Extract the (x, y) coordinate from the center of the cell holding the provided text.  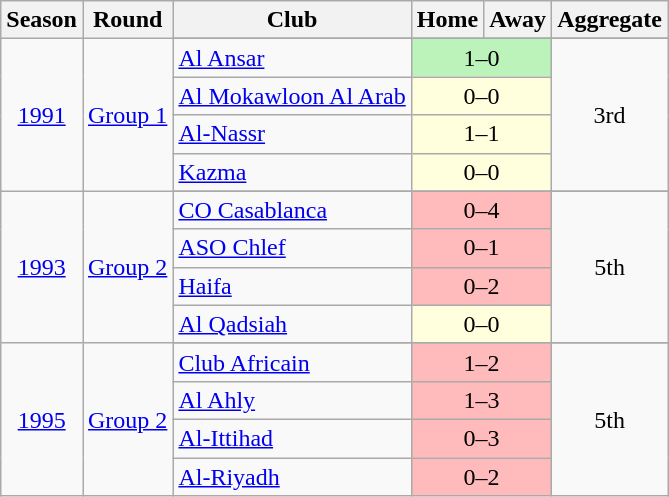
Al Ansar (292, 58)
Group 1 (127, 115)
0–3 (481, 438)
1991 (42, 115)
0–4 (481, 210)
Al Mokawloon Al Arab (292, 96)
0–1 (481, 248)
Aggregate (610, 20)
Club Africain (292, 362)
Home (447, 20)
Al Qadsiah (292, 324)
CO Casablanca (292, 210)
Al-Ittihad (292, 438)
ASO Chlef (292, 248)
1995 (42, 419)
1993 (42, 267)
Away (518, 20)
Haifa (292, 286)
Al-Riyadh (292, 477)
Round (127, 20)
1–3 (481, 400)
Club (292, 20)
Season (42, 20)
Al Ahly (292, 400)
1–1 (481, 134)
Kazma (292, 172)
3rd (610, 115)
1–2 (481, 362)
Al-Nassr (292, 134)
1–0 (481, 58)
